Return the (X, Y) coordinate for the center point of the cell that contains the specified text.  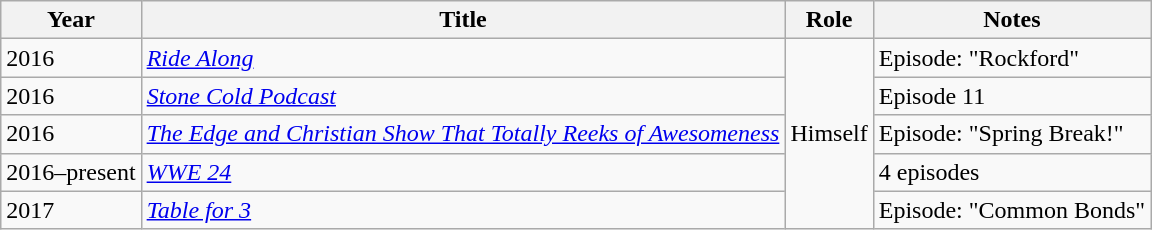
2016–present (71, 172)
Stone Cold Podcast (463, 96)
Episode: "Rockford" (1012, 58)
Role (829, 20)
Episode 11 (1012, 96)
Himself (829, 134)
Year (71, 20)
4 episodes (1012, 172)
Episode: "Common Bonds" (1012, 210)
2017 (71, 210)
WWE 24 (463, 172)
Table for 3 (463, 210)
Notes (1012, 20)
The Edge and Christian Show That Totally Reeks of Awesomeness (463, 134)
Title (463, 20)
Ride Along (463, 58)
Episode: "Spring Break!" (1012, 134)
